Provide the (X, Y) coordinate of the cell's center where the given text is located.  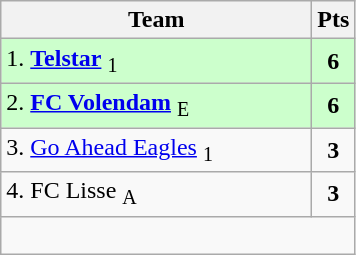
2. FC Volendam E (156, 105)
Team (156, 20)
3. Go Ahead Eagles 1 (156, 150)
4. FC Lisse A (156, 194)
1. Telstar 1 (156, 61)
Pts (334, 20)
